Output the [X, Y] coordinate of the center of the cell containing the given text.  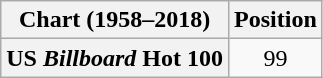
99 [276, 58]
Position [276, 20]
Chart (1958–2018) [115, 20]
US Billboard Hot 100 [115, 58]
